Scan for the cell matching the given text and deliver its (x, y) coordinate at center. 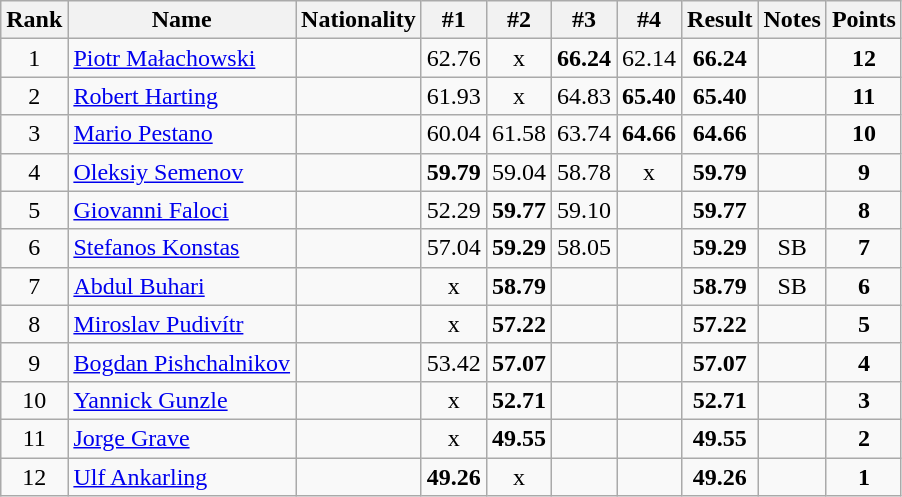
Bogdan Pishchalnikov (182, 362)
58.78 (584, 172)
61.93 (454, 96)
53.42 (454, 362)
Name (182, 20)
Yannick Gunzle (182, 400)
Result (720, 20)
Miroslav Pudivítr (182, 324)
61.58 (518, 134)
60.04 (454, 134)
#3 (584, 20)
62.76 (454, 58)
Points (864, 20)
Giovanni Faloci (182, 210)
Oleksiy Semenov (182, 172)
58.05 (584, 248)
Mario Pestano (182, 134)
Robert Harting (182, 96)
#2 (518, 20)
Abdul Buhari (182, 286)
#4 (648, 20)
52.29 (454, 210)
Rank (34, 20)
59.04 (518, 172)
Nationality (359, 20)
#1 (454, 20)
57.04 (454, 248)
Notes (792, 20)
Jorge Grave (182, 438)
59.10 (584, 210)
63.74 (584, 134)
Piotr Małachowski (182, 58)
62.14 (648, 58)
Ulf Ankarling (182, 477)
64.83 (584, 96)
Stefanos Konstas (182, 248)
